Find where the given text appears and provide that cell's center as [X, Y] coordinate. 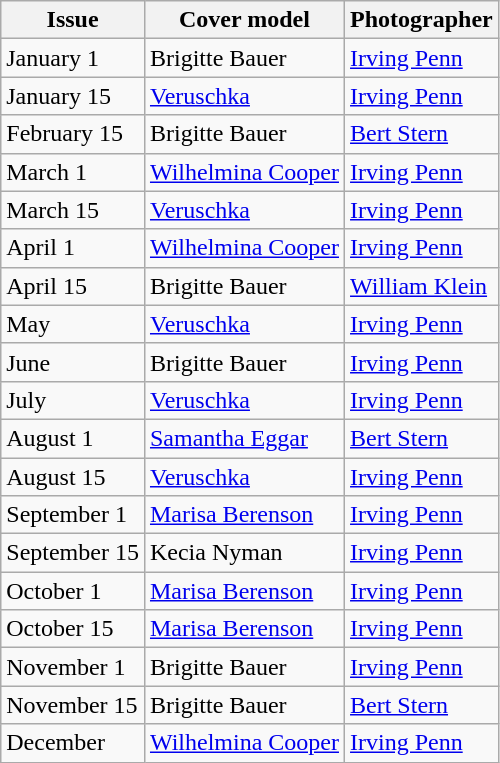
Photographer [422, 20]
February 15 [73, 134]
September 15 [73, 553]
March 15 [73, 210]
Cover model [244, 20]
June [73, 362]
October 15 [73, 629]
August 1 [73, 438]
January 1 [73, 58]
September 1 [73, 515]
Samantha Eggar [244, 438]
January 15 [73, 96]
November 1 [73, 667]
November 15 [73, 705]
July [73, 400]
March 1 [73, 172]
August 15 [73, 477]
October 1 [73, 591]
Issue [73, 20]
April 15 [73, 286]
May [73, 324]
Kecia Nyman [244, 553]
December [73, 743]
April 1 [73, 248]
William Klein [422, 286]
